Return the [X, Y] coordinate for the center point of the cell that contains the specified text.  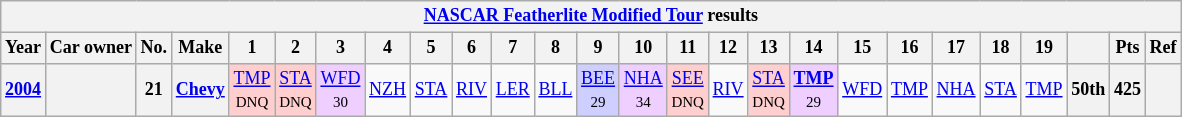
2 [296, 48]
50th [1088, 90]
NASCAR Featherlite Modified Tour results [591, 16]
NZH [388, 90]
Year [24, 48]
19 [1044, 48]
9 [598, 48]
17 [956, 48]
8 [556, 48]
No. [154, 48]
Pts [1128, 48]
11 [688, 48]
Ref [1163, 48]
21 [154, 90]
NHA34 [643, 90]
16 [910, 48]
Car owner [90, 48]
6 [472, 48]
4 [388, 48]
BEE29 [598, 90]
NHA [956, 90]
WFD30 [340, 90]
13 [768, 48]
Chevy [200, 90]
WFD [862, 90]
3 [340, 48]
12 [728, 48]
TMP29 [814, 90]
1 [252, 48]
TMPDNQ [252, 90]
425 [1128, 90]
Make [200, 48]
14 [814, 48]
2004 [24, 90]
5 [430, 48]
15 [862, 48]
SEEDNQ [688, 90]
7 [512, 48]
10 [643, 48]
LER [512, 90]
18 [1000, 48]
BLL [556, 90]
